Return the [X, Y] coordinate for the center point of the cell that contains the specified text.  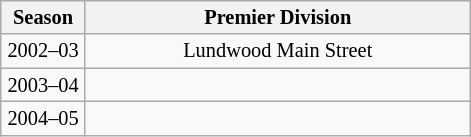
Season [44, 17]
2003–04 [44, 85]
Premier Division [278, 17]
Lundwood Main Street [278, 51]
2002–03 [44, 51]
2004–05 [44, 118]
